For the text-containing cell, return its midpoint in [x, y] coordinate format. 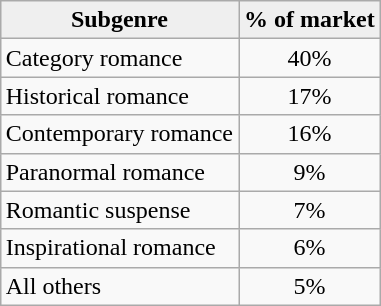
% of market [310, 20]
5% [310, 286]
16% [310, 134]
Romantic suspense [119, 210]
17% [310, 96]
7% [310, 210]
Category romance [119, 58]
Subgenre [119, 20]
Inspirational romance [119, 248]
Historical romance [119, 96]
40% [310, 58]
6% [310, 248]
All others [119, 286]
Paranormal romance [119, 172]
9% [310, 172]
Contemporary romance [119, 134]
